Pinpoint the cell where the given text exists, returning its [x, y] midpoint coordinate. 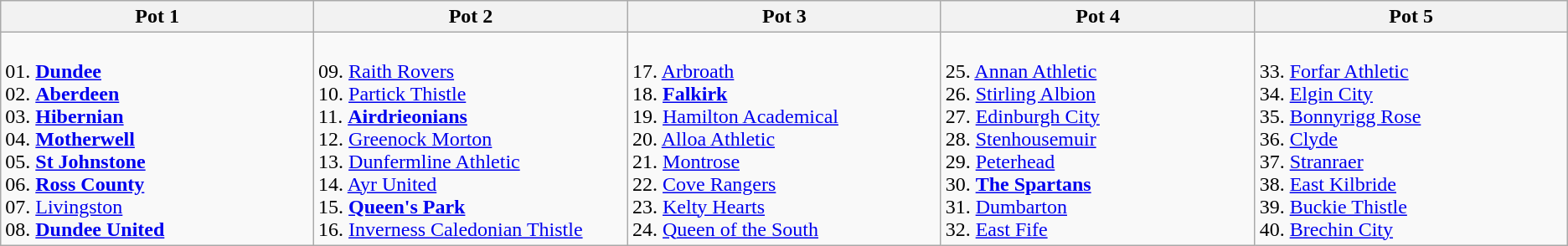
Pot 4 [1097, 17]
Pot 3 [785, 17]
Pot 1 [157, 17]
01. Dundee 02. Aberdeen 03. Hibernian 04. Motherwell 05. St Johnstone 06. Ross County 07. Livingston 08. Dundee United [157, 139]
Pot 5 [1411, 17]
33. Forfar Athletic 34. Elgin City 35. Bonnyrigg Rose 36. Clyde 37. Stranraer 38. East Kilbride 39. Buckie Thistle 40. Brechin City [1411, 139]
Pot 2 [471, 17]
25. Annan Athletic 26. Stirling Albion 27. Edinburgh City 28. Stenhousemuir 29. Peterhead 30. The Spartans 31. Dumbarton 32. East Fife [1097, 139]
17. Arbroath 18. Falkirk 19. Hamilton Academical 20. Alloa Athletic 21. Montrose 22. Cove Rangers 23. Kelty Hearts 24. Queen of the South [785, 139]
